Pinpoint the cell where the given text exists, returning its (X, Y) midpoint coordinate. 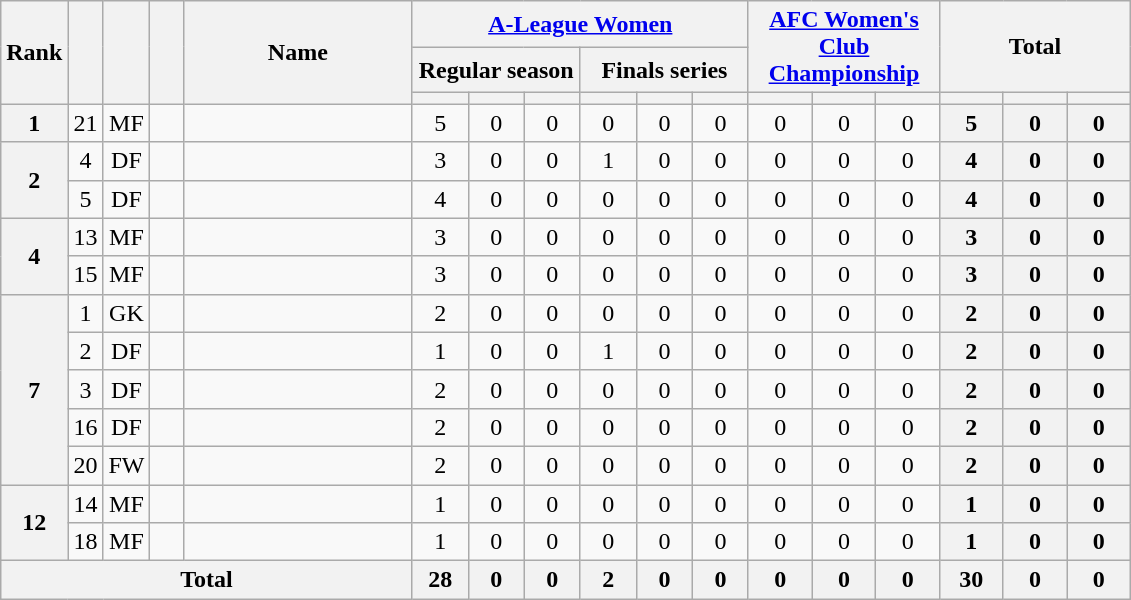
FW (126, 465)
Regular season (496, 70)
16 (86, 427)
12 (34, 522)
Finals series (664, 70)
15 (86, 275)
30 (972, 580)
21 (86, 123)
Name (298, 52)
13 (86, 237)
GK (126, 313)
Rank (34, 52)
7 (34, 389)
28 (440, 580)
A-League Women (580, 24)
18 (86, 542)
20 (86, 465)
AFC Women'sClub Championship (844, 47)
14 (86, 503)
